Locate the cell with the specified text and output its (X, Y) center coordinate. 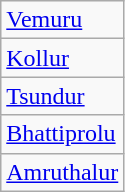
Amruthalur (62, 172)
Bhattiprolu (62, 134)
Tsundur (62, 96)
Vemuru (62, 20)
Kollur (62, 58)
